Search for the cell housing the specified text and yield its (x, y) center coordinate. 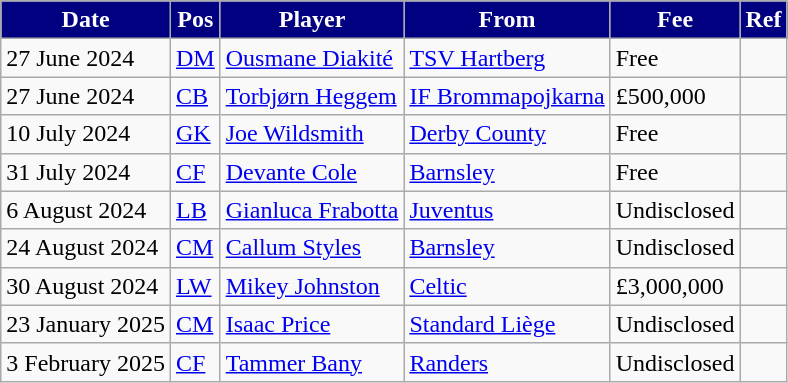
TSV Hartberg (507, 58)
£3,000,000 (675, 286)
Juventus (507, 210)
6 August 2024 (86, 210)
LB (195, 210)
Joe Wildsmith (312, 134)
Fee (675, 20)
Mikey Johnston (312, 286)
Date (86, 20)
3 February 2025 (86, 362)
DM (195, 58)
24 August 2024 (86, 248)
Ousmane Diakité (312, 58)
Standard Liège (507, 324)
Tammer Bany (312, 362)
Callum Styles (312, 248)
From (507, 20)
31 July 2024 (86, 172)
CB (195, 96)
£500,000 (675, 96)
Isaac Price (312, 324)
30 August 2024 (86, 286)
GK (195, 134)
Torbjørn Heggem (312, 96)
10 July 2024 (86, 134)
Gianluca Frabotta (312, 210)
Derby County (507, 134)
IF Brommapojkarna (507, 96)
Celtic (507, 286)
23 January 2025 (86, 324)
Pos (195, 20)
Randers (507, 362)
Ref (764, 20)
Devante Cole (312, 172)
Player (312, 20)
LW (195, 286)
